Output the (X, Y) coordinate of the center of the cell containing the given text.  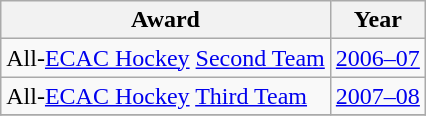
2006–07 (378, 58)
Year (378, 20)
All-ECAC Hockey Third Team (166, 96)
All-ECAC Hockey Second Team (166, 58)
Award (166, 20)
2007–08 (378, 96)
